Return the [X, Y] coordinate for the center point of the cell that contains the specified text.  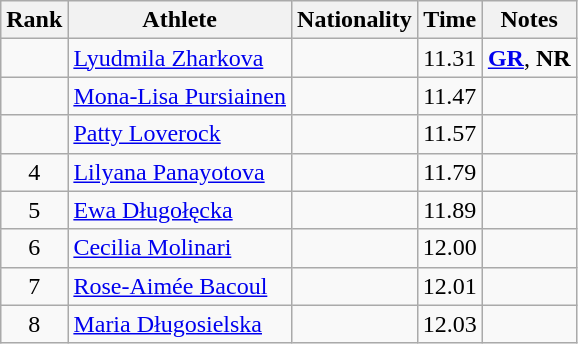
GR, NR [529, 58]
12.00 [450, 248]
Ewa Długołęcka [180, 210]
11.79 [450, 172]
Maria Długosielska [180, 324]
Lilyana Panayotova [180, 172]
Rank [34, 20]
Rose-Aimée Bacoul [180, 286]
11.47 [450, 96]
Mona-Lisa Pursiainen [180, 96]
Cecilia Molinari [180, 248]
7 [34, 286]
Time [450, 20]
Nationality [355, 20]
11.31 [450, 58]
Patty Loverock [180, 134]
11.57 [450, 134]
12.03 [450, 324]
Lyudmila Zharkova [180, 58]
8 [34, 324]
6 [34, 248]
4 [34, 172]
11.89 [450, 210]
12.01 [450, 286]
Athlete [180, 20]
Notes [529, 20]
5 [34, 210]
